Output the (x, y) coordinate of the center of the cell containing the given text.  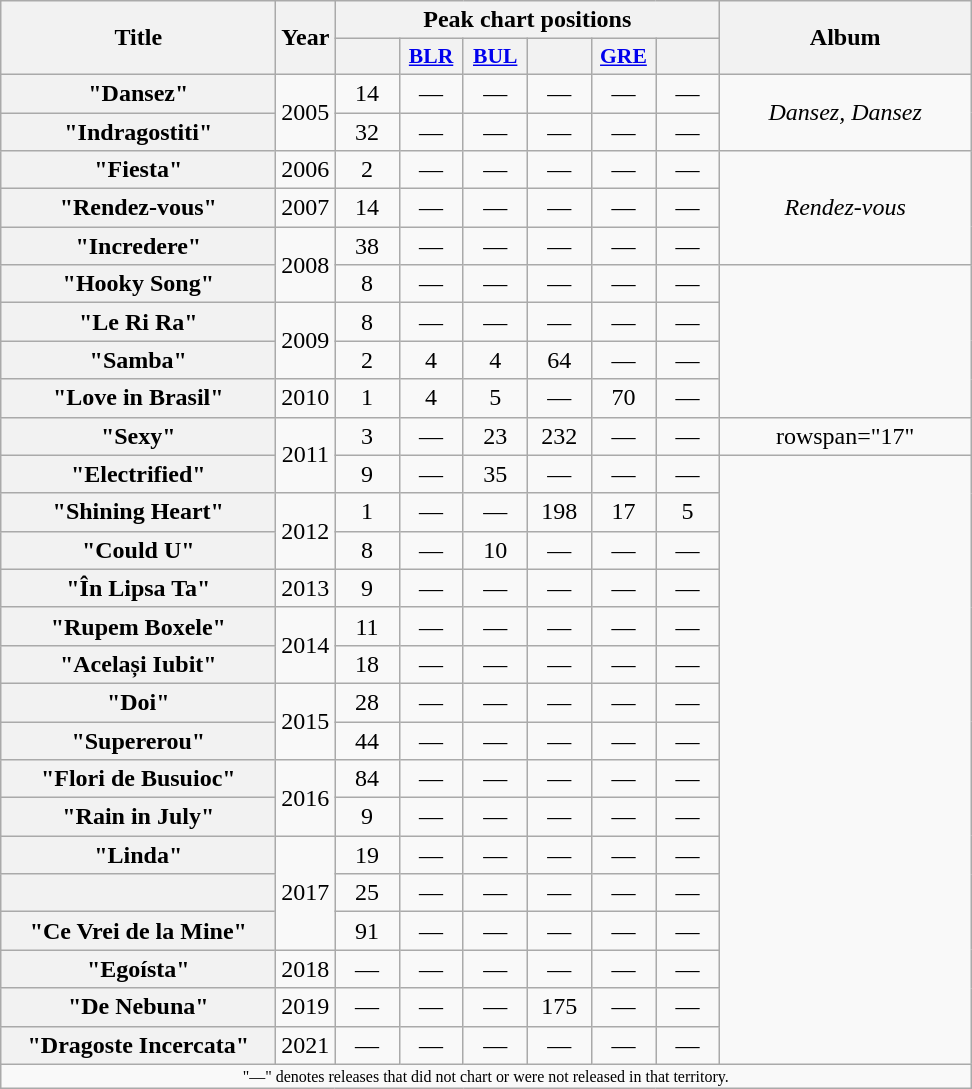
232 (559, 436)
2016 (306, 798)
2013 (306, 588)
"Flori de Busuioc" (138, 779)
"Hooky Song" (138, 284)
2014 (306, 645)
2019 (306, 1007)
32 (367, 131)
Album (846, 38)
"Indragostiti" (138, 131)
2021 (306, 1045)
Title (138, 38)
"Rupem Boxele" (138, 626)
64 (559, 360)
"Dansez" (138, 93)
"Fiesta" (138, 170)
"Incredere" (138, 246)
rowspan="17" (846, 436)
2005 (306, 112)
"—" denotes releases that did not chart or were not released in that territory. (486, 1076)
BLR (431, 57)
"Dragoste Incercata" (138, 1045)
3 (367, 436)
"Le Ri Ra" (138, 322)
23 (495, 436)
BUL (495, 57)
"Rendez-vous" (138, 208)
"Love in Brasil" (138, 398)
"Linda" (138, 855)
2007 (306, 208)
Rendez-vous (846, 208)
2009 (306, 341)
91 (367, 931)
2008 (306, 265)
19 (367, 855)
"Samba" (138, 360)
GRE (623, 57)
"Același Iubit" (138, 664)
"În Lipsa Ta" (138, 588)
2017 (306, 893)
18 (367, 664)
"Egoísta" (138, 969)
"Rain in July" (138, 817)
10 (495, 550)
11 (367, 626)
2006 (306, 170)
2010 (306, 398)
2015 (306, 721)
70 (623, 398)
Year (306, 38)
38 (367, 246)
2018 (306, 969)
"Electrified" (138, 474)
"De Nebuna" (138, 1007)
175 (559, 1007)
35 (495, 474)
Peak chart positions (528, 20)
"Sexy" (138, 436)
Dansez, Dansez (846, 112)
"Could U" (138, 550)
"Shining Heart" (138, 512)
44 (367, 741)
2012 (306, 531)
198 (559, 512)
25 (367, 893)
17 (623, 512)
"Doi" (138, 702)
2011 (306, 455)
84 (367, 779)
28 (367, 702)
"Ce Vrei de la Mine" (138, 931)
"Supererou" (138, 741)
